Scan for the cell matching the given text and deliver its (x, y) coordinate at center. 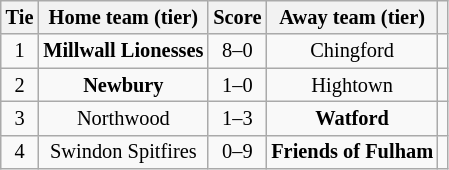
Newbury (123, 85)
Chingford (352, 51)
8–0 (237, 51)
Watford (352, 118)
2 (20, 85)
1–3 (237, 118)
1 (20, 51)
Friends of Fulham (352, 152)
0–9 (237, 152)
Tie (20, 17)
Home team (tier) (123, 17)
3 (20, 118)
1–0 (237, 85)
Away team (tier) (352, 17)
Northwood (123, 118)
Millwall Lionesses (123, 51)
Swindon Spitfires (123, 152)
4 (20, 152)
Score (237, 17)
Hightown (352, 85)
